Provide the (x, y) coordinate of the cell's center where the given text is located.  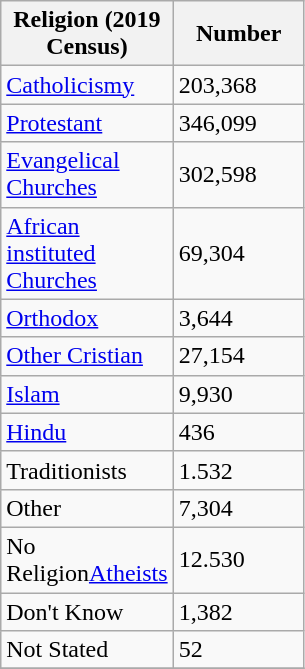
African instituted Churches (87, 253)
Not Stated (87, 650)
Other (87, 508)
Hindu (87, 432)
Evangelical Churches (87, 174)
27,154 (238, 356)
12.530 (238, 560)
9,930 (238, 394)
1.532 (238, 470)
436 (238, 432)
1,382 (238, 611)
Other Cristian (87, 356)
7,304 (238, 508)
203,368 (238, 85)
52 (238, 650)
346,099 (238, 123)
3,644 (238, 318)
Number (238, 34)
Religion (2019 Census) (87, 34)
Islam (87, 394)
69,304 (238, 253)
302,598 (238, 174)
No ReligionAtheists (87, 560)
Protestant (87, 123)
Catholicismy (87, 85)
Don't Know (87, 611)
Orthodox (87, 318)
Traditionists (87, 470)
